Return the (x, y) coordinate for the center point of the cell that contains the specified text.  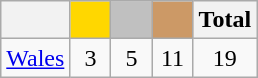
Total (225, 20)
11 (172, 58)
3 (90, 58)
19 (225, 58)
Wales (36, 58)
5 (132, 58)
